Search for the cell housing the specified text and yield its (x, y) center coordinate. 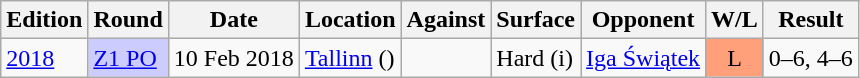
Round (128, 20)
Hard (i) (536, 58)
Result (810, 20)
Location (350, 20)
Edition (44, 20)
Opponent (644, 20)
W/L (735, 20)
10 Feb 2018 (234, 58)
Surface (536, 20)
0–6, 4–6 (810, 58)
Iga Świątek (644, 58)
Z1 PO (128, 58)
Against (446, 20)
Date (234, 20)
L (735, 58)
Tallinn () (350, 58)
2018 (44, 58)
